Capture the cell that displays the provided text and extract its (X, Y) central coordinate. 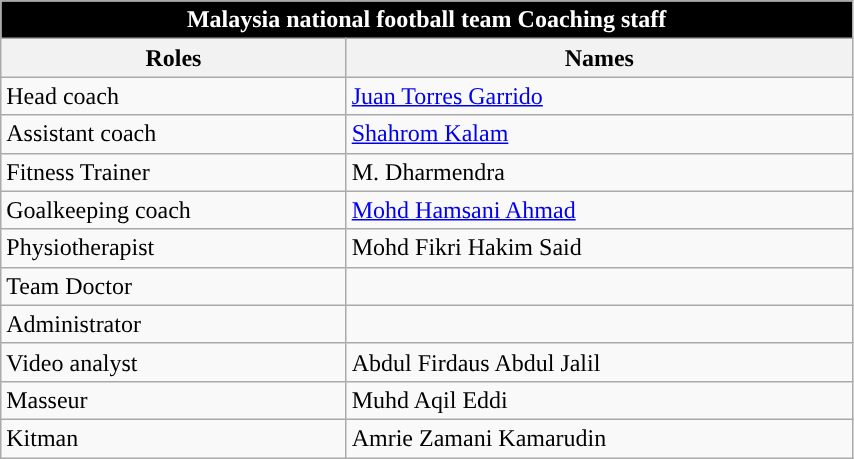
Abdul Firdaus Abdul Jalil (599, 362)
Roles (174, 58)
Shahrom Kalam (599, 134)
Assistant coach (174, 134)
Juan Torres Garrido (599, 96)
Names (599, 58)
Muhd Aqil Eddi (599, 400)
Video analyst (174, 362)
Mohd Fikri Hakim Said (599, 248)
Mohd Hamsani Ahmad (599, 210)
Goalkeeping coach (174, 210)
Masseur (174, 400)
Physiotherapist (174, 248)
Administrator (174, 324)
Kitman (174, 438)
Team Doctor (174, 286)
Malaysia national football team Coaching staff (427, 20)
Head coach (174, 96)
Amrie Zamani Kamarudin (599, 438)
M. Dharmendra (599, 172)
Fitness Trainer (174, 172)
